Search for the cell housing the specified text and yield its [X, Y] center coordinate. 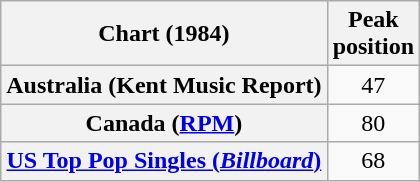
47 [373, 85]
Peakposition [373, 34]
Canada (RPM) [164, 123]
Australia (Kent Music Report) [164, 85]
US Top Pop Singles (Billboard) [164, 161]
Chart (1984) [164, 34]
68 [373, 161]
80 [373, 123]
